Return (X, Y) of the center of cell containing provided text 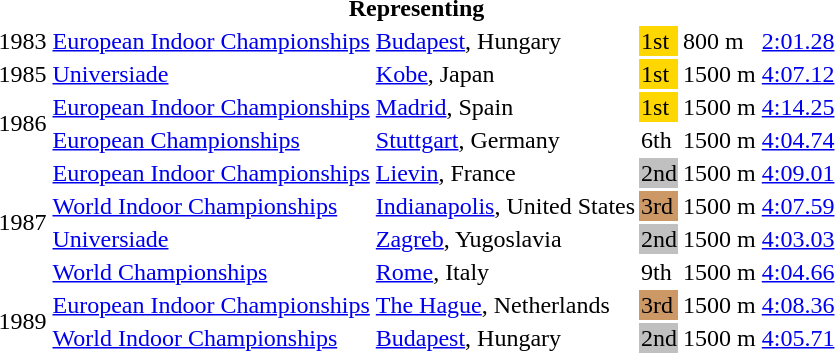
Rome, Italy (505, 272)
Madrid, Spain (505, 107)
European Championships (211, 140)
9th (660, 272)
World Championships (211, 272)
Kobe, Japan (505, 74)
Zagreb, Yugoslavia (505, 239)
800 m (720, 41)
Lievin, France (505, 173)
Indianapolis, United States (505, 206)
The Hague, Netherlands (505, 305)
Stuttgart, Germany (505, 140)
6th (660, 140)
